Output the [x, y] coordinate of the center of the cell containing the given text.  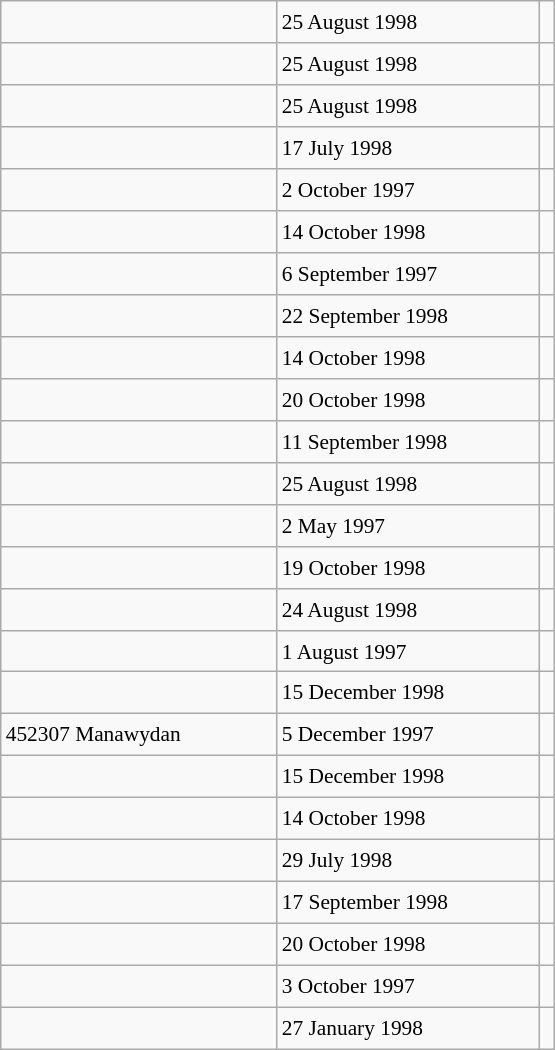
27 January 1998 [408, 1028]
2 October 1997 [408, 190]
11 September 1998 [408, 441]
24 August 1998 [408, 609]
452307 Manawydan [139, 735]
1 August 1997 [408, 651]
5 December 1997 [408, 735]
2 May 1997 [408, 525]
3 October 1997 [408, 986]
29 July 1998 [408, 861]
19 October 1998 [408, 567]
22 September 1998 [408, 316]
6 September 1997 [408, 274]
17 July 1998 [408, 148]
17 September 1998 [408, 903]
